Find where the given text appears and provide that cell's center as [X, Y] coordinate. 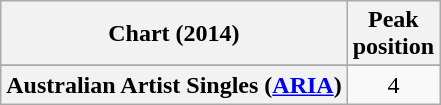
Chart (2014) [174, 34]
4 [393, 85]
Australian Artist Singles (ARIA) [174, 85]
Peakposition [393, 34]
